Scan for the cell matching the given text and deliver its [x, y] coordinate at center. 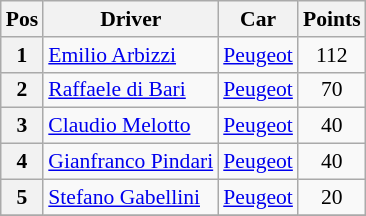
Car [258, 19]
Pos [22, 19]
3 [22, 126]
5 [22, 197]
Driver [130, 19]
2 [22, 90]
Points [332, 19]
112 [332, 55]
Emilio Arbizzi [130, 55]
4 [22, 162]
70 [332, 90]
Gianfranco Pindari [130, 162]
Stefano Gabellini [130, 197]
Raffaele di Bari [130, 90]
20 [332, 197]
1 [22, 55]
Claudio Melotto [130, 126]
